Scan for the cell matching the given text and deliver its [x, y] coordinate at center. 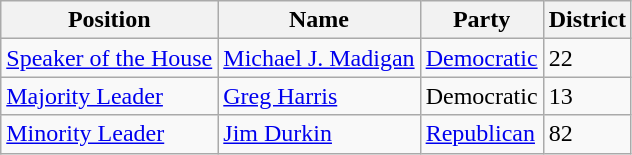
13 [587, 96]
District [587, 20]
Greg Harris [319, 96]
82 [587, 134]
Minority Leader [110, 134]
Michael J. Madigan [319, 58]
22 [587, 58]
Name [319, 20]
Republican [482, 134]
Jim Durkin [319, 134]
Position [110, 20]
Majority Leader [110, 96]
Party [482, 20]
Speaker of the House [110, 58]
